Extract the (x, y) coordinate from the center of the cell holding the provided text.  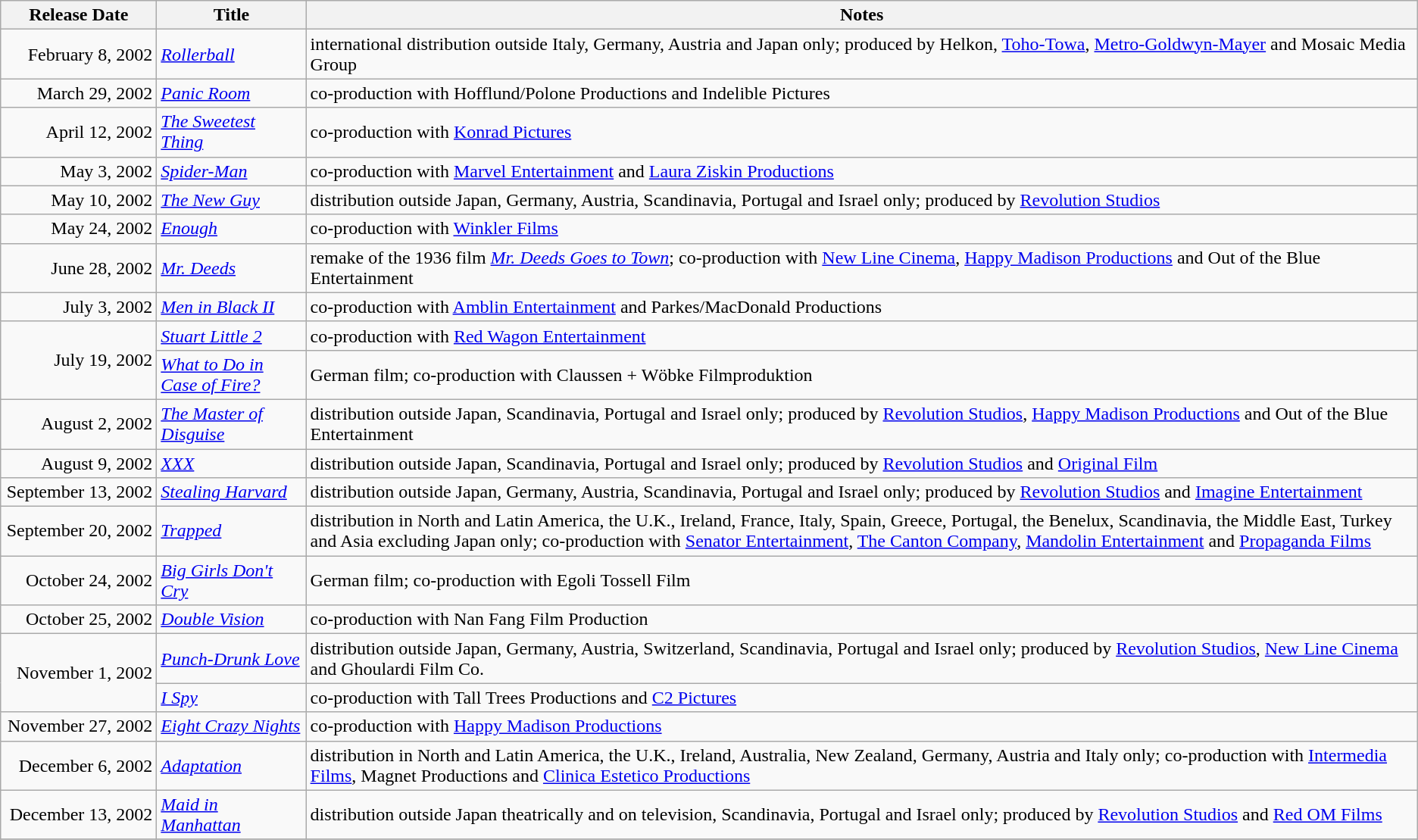
international distribution outside Italy, Germany, Austria and Japan only; produced by Helkon, Toho-Towa, Metro-Goldwyn-Mayer and Mosaic Media Group (862, 55)
XXX (232, 463)
September 13, 2002 (79, 492)
August 9, 2002 (79, 463)
November 27, 2002 (79, 726)
co-production with Marvel Entertainment and Laura Ziskin Productions (862, 171)
The Sweetest Thing (232, 132)
March 29, 2002 (79, 93)
May 24, 2002 (79, 229)
December 6, 2002 (79, 765)
Mr. Deeds (232, 268)
German film; co-production with Claussen + Wöbke Filmproduktion (862, 374)
co-production with Tall Trees Productions and C2 Pictures (862, 698)
Stuart Little 2 (232, 336)
April 12, 2002 (79, 132)
Notes (862, 15)
distribution outside Japan, Scandinavia, Portugal and Israel only; produced by Revolution Studios and Original Film (862, 463)
September 20, 2002 (79, 532)
remake of the 1936 film Mr. Deeds Goes to Town; co-production with New Line Cinema, Happy Madison Productions and Out of the Blue Entertainment (862, 268)
July 19, 2002 (79, 361)
The New Guy (232, 200)
Spider-Man (232, 171)
distribution outside Japan theatrically and on television, Scandinavia, Portugal and Israel only; produced by Revolution Studios and Red OM Films (862, 815)
Trapped (232, 532)
November 1, 2002 (79, 673)
May 3, 2002 (79, 171)
July 3, 2002 (79, 307)
I Spy (232, 698)
Punch-Drunk Love (232, 659)
The Master of Disguise (232, 424)
October 24, 2002 (79, 580)
What to Do in Case of Fire? (232, 374)
June 28, 2002 (79, 268)
Enough (232, 229)
co-production with Hofflund/Polone Productions and Indelible Pictures (862, 93)
co-production with Nan Fang Film Production (862, 620)
Eight Crazy Nights (232, 726)
Maid in Manhattan (232, 815)
October 25, 2002 (79, 620)
December 13, 2002 (79, 815)
Men in Black II (232, 307)
co-production with Red Wagon Entertainment (862, 336)
Panic Room (232, 93)
May 10, 2002 (79, 200)
distribution outside Japan, Germany, Austria, Scandinavia, Portugal and Israel only; produced by Revolution Studios and Imagine Entertainment (862, 492)
co-production with Winkler Films (862, 229)
German film; co-production with Egoli Tossell Film (862, 580)
co-production with Happy Madison Productions (862, 726)
Title (232, 15)
February 8, 2002 (79, 55)
Rollerball (232, 55)
Stealing Harvard (232, 492)
Big Girls Don't Cry (232, 580)
August 2, 2002 (79, 424)
Double Vision (232, 620)
Adaptation (232, 765)
Release Date (79, 15)
co-production with Konrad Pictures (862, 132)
co-production with Amblin Entertainment and Parkes/MacDonald Productions (862, 307)
distribution outside Japan, Germany, Austria, Scandinavia, Portugal and Israel only; produced by Revolution Studios (862, 200)
